Determine the (x, y) coordinate at the center of the cell enclosing the given text.  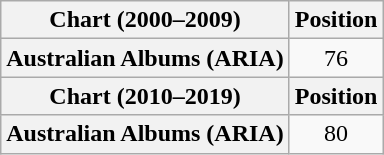
80 (336, 134)
Chart (2010–2019) (145, 96)
Chart (2000–2009) (145, 20)
76 (336, 58)
